Pinpoint the cell where the given text exists, returning its [x, y] midpoint coordinate. 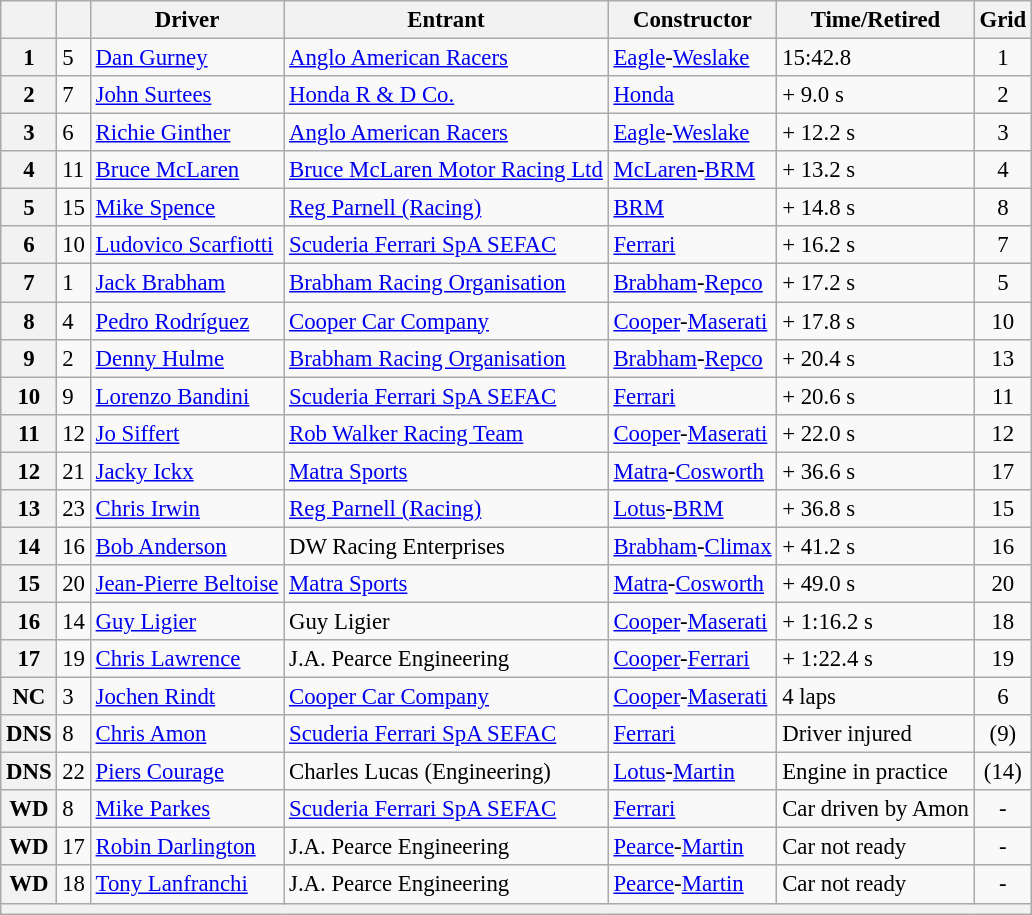
Constructor [692, 20]
+ 22.0 s [876, 433]
Lotus-Martin [692, 772]
Cooper-Ferrari [692, 659]
Jean-Pierre Beltoise [186, 584]
22 [74, 772]
+ 1:16.2 s [876, 621]
23 [74, 509]
Jacky Ickx [186, 471]
Rob Walker Racing Team [446, 433]
+ 41.2 s [876, 546]
+ 1:22.4 s [876, 659]
Dan Gurney [186, 58]
DW Racing Enterprises [446, 546]
21 [74, 471]
Jochen Rindt [186, 697]
+ 49.0 s [876, 584]
(9) [1002, 734]
John Surtees [186, 95]
+ 12.2 s [876, 133]
Honda R & D Co. [446, 95]
Driver injured [876, 734]
+ 16.2 s [876, 245]
Bruce McLaren Motor Racing Ltd [446, 170]
+ 13.2 s [876, 170]
+ 36.8 s [876, 509]
Engine in practice [876, 772]
Denny Hulme [186, 358]
Charles Lucas (Engineering) [446, 772]
Chris Irwin [186, 509]
15:42.8 [876, 58]
+ 20.4 s [876, 358]
+ 14.8 s [876, 208]
Jo Siffert [186, 433]
Robin Darlington [186, 847]
Honda [692, 95]
BRM [692, 208]
Lotus-BRM [692, 509]
Bob Anderson [186, 546]
McLaren-BRM [692, 170]
Brabham-Climax [692, 546]
Driver [186, 20]
Ludovico Scarfiotti [186, 245]
Pedro Rodríguez [186, 321]
Mike Spence [186, 208]
Time/Retired [876, 20]
+ 17.8 s [876, 321]
Lorenzo Bandini [186, 396]
4 laps [876, 697]
Mike Parkes [186, 809]
+ 36.6 s [876, 471]
Tony Lanfranchi [186, 885]
Grid [1002, 20]
Chris Lawrence [186, 659]
Car driven by Amon [876, 809]
(14) [1002, 772]
NC [29, 697]
+ 20.6 s [876, 396]
Entrant [446, 20]
Richie Ginther [186, 133]
Piers Courage [186, 772]
+ 9.0 s [876, 95]
Jack Brabham [186, 283]
Bruce McLaren [186, 170]
+ 17.2 s [876, 283]
Chris Amon [186, 734]
